For the text-containing cell, return its midpoint in [X, Y] coordinate format. 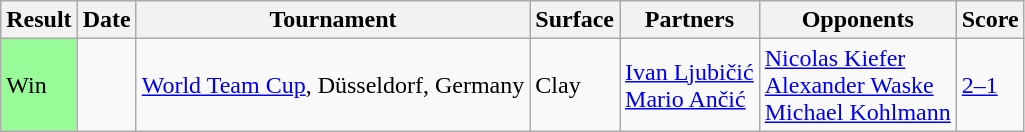
World Team Cup, Düsseldorf, Germany [333, 85]
Clay [575, 85]
Ivan Ljubičić Mario Ančić [690, 85]
Partners [690, 20]
2–1 [990, 85]
Date [106, 20]
Result [39, 20]
Opponents [858, 20]
Tournament [333, 20]
Win [39, 85]
Score [990, 20]
Nicolas Kiefer Alexander Waske Michael Kohlmann [858, 85]
Surface [575, 20]
